Capture the cell that displays the provided text and extract its (x, y) central coordinate. 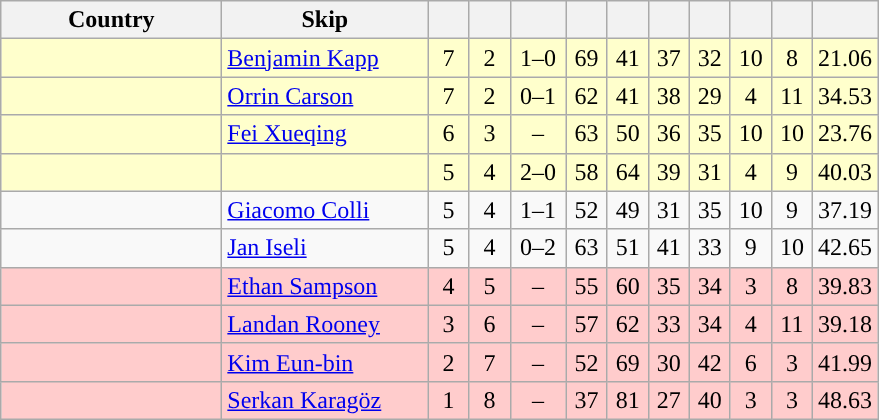
2–0 (538, 172)
27 (668, 400)
81 (628, 400)
39.83 (844, 286)
38 (668, 96)
39.18 (844, 324)
1–1 (538, 210)
42.65 (844, 248)
30 (668, 362)
Orrin Carson (325, 96)
64 (628, 172)
29 (710, 96)
32 (710, 58)
42 (710, 362)
55 (586, 286)
Fei Xueqing (325, 134)
48.63 (844, 400)
50 (628, 134)
57 (586, 324)
Jan Iseli (325, 248)
Skip (325, 20)
0–2 (538, 248)
36 (668, 134)
51 (628, 248)
39 (668, 172)
Giacomo Colli (325, 210)
58 (586, 172)
37.19 (844, 210)
34.53 (844, 96)
1–0 (538, 58)
Country (112, 20)
Kim Eun-bin (325, 362)
Serkan Karagöz (325, 400)
Ethan Sampson (325, 286)
1 (448, 400)
21.06 (844, 58)
23.76 (844, 134)
Landan Rooney (325, 324)
49 (628, 210)
40.03 (844, 172)
0–1 (538, 96)
41.99 (844, 362)
Benjamin Kapp (325, 58)
60 (628, 286)
40 (710, 400)
